Output the (X, Y) coordinate of the center of the cell containing the given text.  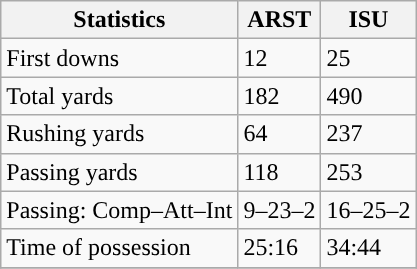
12 (280, 58)
237 (368, 134)
Passing: Comp–Att–Int (120, 210)
First downs (120, 58)
253 (368, 172)
25:16 (280, 248)
9–23–2 (280, 210)
16–25–2 (368, 210)
ISU (368, 20)
ARST (280, 20)
25 (368, 58)
Rushing yards (120, 134)
Time of possession (120, 248)
Passing yards (120, 172)
34:44 (368, 248)
490 (368, 96)
64 (280, 134)
Total yards (120, 96)
118 (280, 172)
182 (280, 96)
Statistics (120, 20)
